Provide the (x, y) coordinate of the cell's center where the given text is located.  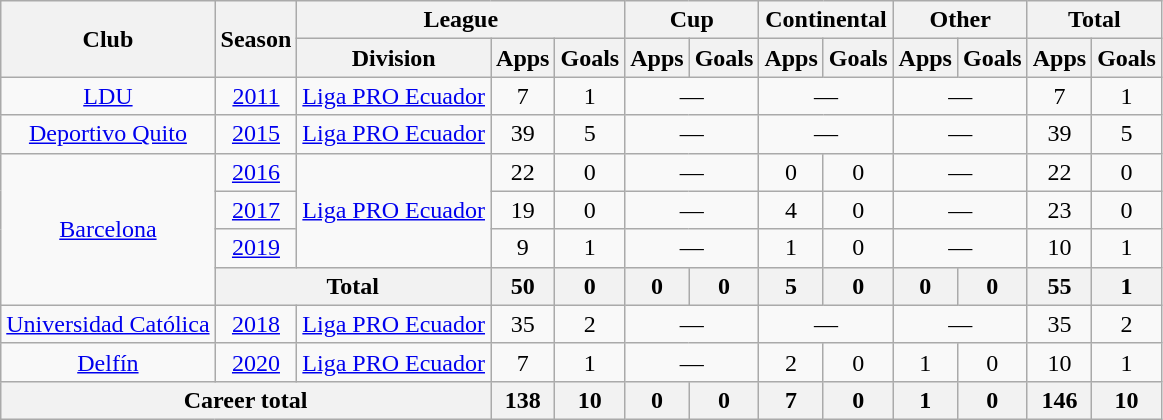
2011 (256, 96)
2016 (256, 172)
Universidad Católica (108, 324)
2019 (256, 248)
Division (394, 58)
Barcelona (108, 229)
138 (523, 400)
4 (791, 210)
Season (256, 39)
2018 (256, 324)
2015 (256, 134)
League (461, 20)
Deportivo Quito (108, 134)
Cup (692, 20)
2017 (256, 210)
2020 (256, 362)
Other (960, 20)
Club (108, 39)
146 (1059, 400)
Continental (826, 20)
55 (1059, 286)
9 (523, 248)
19 (523, 210)
Delfín (108, 362)
50 (523, 286)
23 (1059, 210)
LDU (108, 96)
Career total (246, 400)
